Determine the [X, Y] coordinate at the center of the cell enclosing the given text.  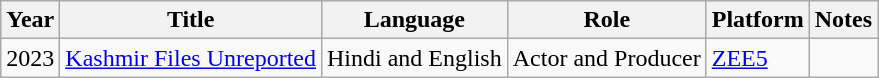
2023 [30, 58]
Hindi and English [414, 58]
Notes [843, 20]
Year [30, 20]
Role [606, 20]
Kashmir Files Unreported [191, 58]
Title [191, 20]
Actor and Producer [606, 58]
ZEE5 [758, 58]
Platform [758, 20]
Language [414, 20]
